Provide the [x, y] coordinate of the cell's center where the given text is located.  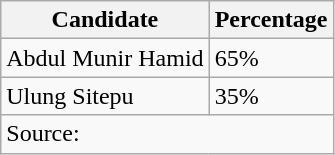
Source: [167, 134]
Abdul Munir Hamid [105, 58]
Ulung Sitepu [105, 96]
35% [271, 96]
65% [271, 58]
Percentage [271, 20]
Candidate [105, 20]
